Return the [x, y] coordinate for the center point of the cell that contains the specified text.  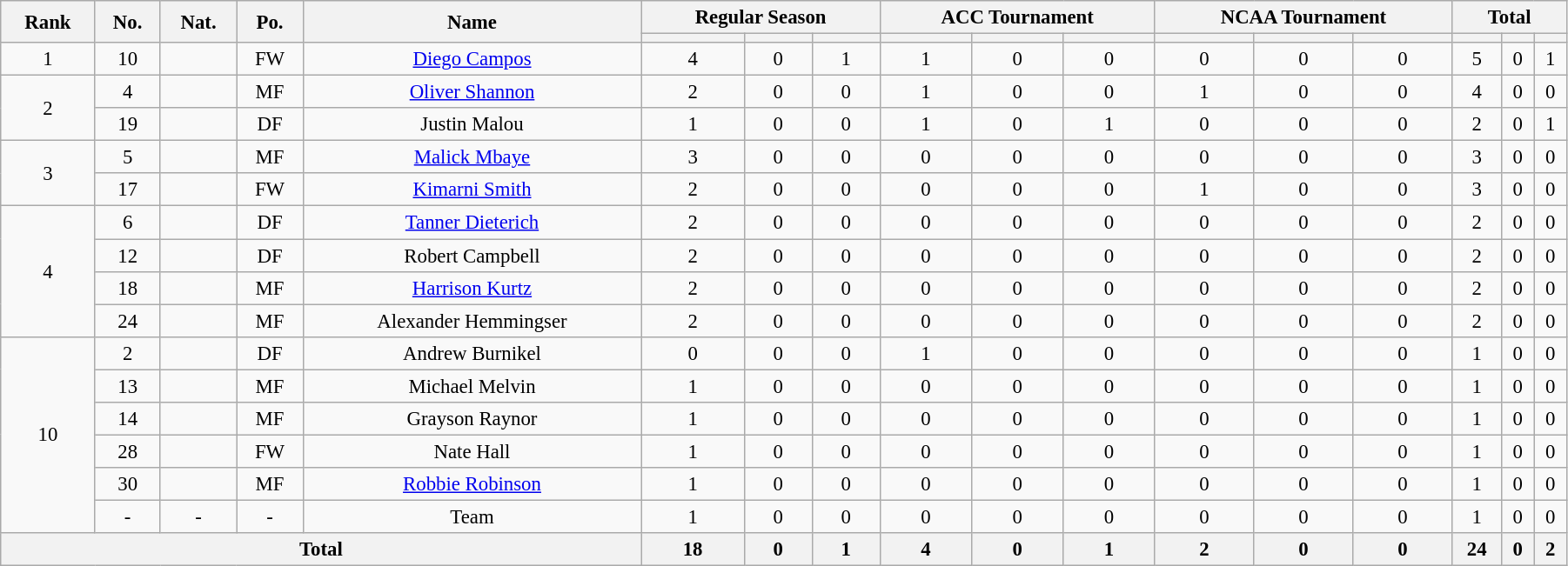
Malick Mbaye [472, 157]
Po. [270, 22]
13 [127, 386]
Robert Campbell [472, 256]
19 [127, 124]
Andrew Burnikel [472, 353]
Michael Melvin [472, 386]
Justin Malou [472, 124]
Robbie Robinson [472, 484]
Harrison Kurtz [472, 288]
6 [127, 223]
Team [472, 516]
Tanner Dieterich [472, 223]
Nat. [198, 22]
17 [127, 190]
12 [127, 256]
ACC Tournament [1017, 17]
28 [127, 451]
Regular Season [761, 17]
Rank [48, 22]
Diego Campos [472, 59]
No. [127, 22]
Kimarni Smith [472, 190]
Alexander Hemmingser [472, 321]
Grayson Raynor [472, 419]
Oliver Shannon [472, 92]
14 [127, 419]
Name [472, 22]
NCAA Tournament [1303, 17]
Nate Hall [472, 451]
30 [127, 484]
